Capture the cell that displays the provided text and extract its [X, Y] central coordinate. 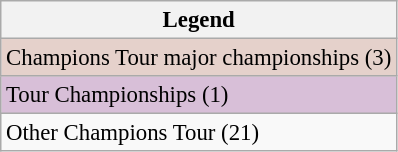
Tour Championships (1) [199, 95]
Champions Tour major championships (3) [199, 58]
Legend [199, 20]
Other Champions Tour (21) [199, 133]
